Search for the cell housing the specified text and yield its [X, Y] center coordinate. 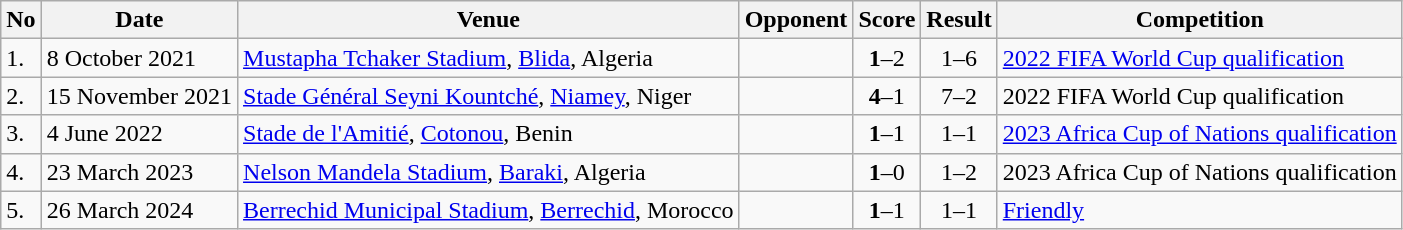
Competition [1200, 20]
5. [21, 210]
4 June 2022 [139, 134]
Friendly [1200, 210]
1–0 [887, 172]
4. [21, 172]
Opponent [796, 20]
2. [21, 96]
Stade Général Seyni Kountché, Niamey, Niger [489, 96]
Score [887, 20]
Date [139, 20]
Mustapha Tchaker Stadium, Blida, Algeria [489, 58]
7–2 [959, 96]
No [21, 20]
1. [21, 58]
Stade de l'Amitié, Cotonou, Benin [489, 134]
Result [959, 20]
3. [21, 134]
26 March 2024 [139, 210]
Venue [489, 20]
15 November 2021 [139, 96]
4–1 [887, 96]
23 March 2023 [139, 172]
Nelson Mandela Stadium, Baraki, Algeria [489, 172]
1–6 [959, 58]
Berrechid Municipal Stadium, Berrechid, Morocco [489, 210]
8 October 2021 [139, 58]
